Pinpoint the cell where the given text exists, returning its (x, y) midpoint coordinate. 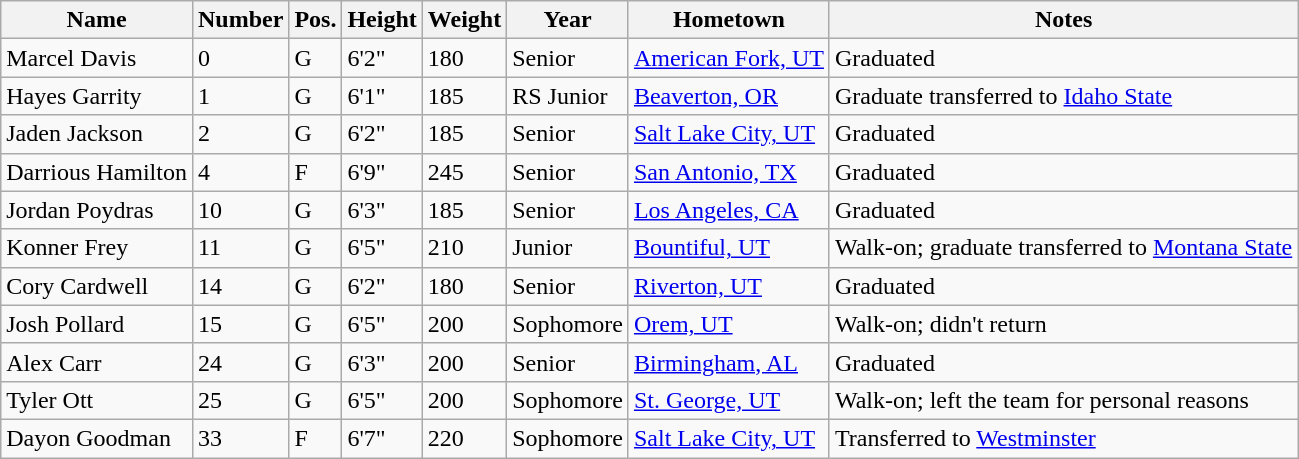
24 (240, 362)
St. George, UT (728, 400)
Josh Pollard (97, 324)
33 (240, 438)
Walk-on; left the team for personal reasons (1063, 400)
Los Angeles, CA (728, 210)
American Fork, UT (728, 58)
Hayes Garrity (97, 96)
Year (568, 20)
Graduate transferred to Idaho State (1063, 96)
4 (240, 172)
Name (97, 20)
6'9" (382, 172)
RS Junior (568, 96)
Pos. (316, 20)
Beaverton, OR (728, 96)
Notes (1063, 20)
Junior (568, 248)
0 (240, 58)
11 (240, 248)
15 (240, 324)
Number (240, 20)
Jordan Poydras (97, 210)
Walk-on; didn't return (1063, 324)
Jaden Jackson (97, 134)
Birmingham, AL (728, 362)
10 (240, 210)
Hometown (728, 20)
Bountiful, UT (728, 248)
Orem, UT (728, 324)
Cory Cardwell (97, 286)
14 (240, 286)
210 (464, 248)
245 (464, 172)
Weight (464, 20)
Marcel Davis (97, 58)
Dayon Goodman (97, 438)
Darrious Hamilton (97, 172)
6'1" (382, 96)
2 (240, 134)
Height (382, 20)
Tyler Ott (97, 400)
6'7" (382, 438)
25 (240, 400)
Alex Carr (97, 362)
Konner Frey (97, 248)
San Antonio, TX (728, 172)
220 (464, 438)
Walk-on; graduate transferred to Montana State (1063, 248)
Transferred to Westminster (1063, 438)
Riverton, UT (728, 286)
1 (240, 96)
